From the cell containing the given text, extract its center point as (X, Y) coordinate. 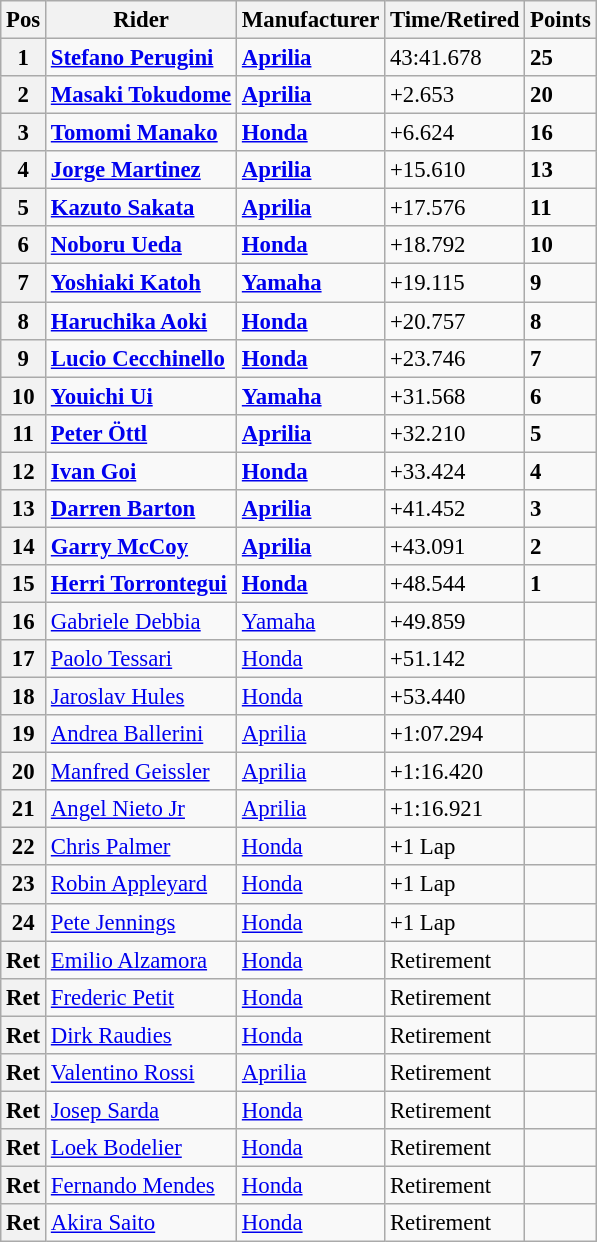
Noboru Ueda (142, 245)
Valentino Rossi (142, 1073)
Time/Retired (455, 20)
Tomomi Manako (142, 133)
Gabriele Debbia (142, 621)
+20.757 (455, 321)
+41.452 (455, 509)
17 (24, 659)
24 (24, 922)
+31.568 (455, 396)
Josep Sarda (142, 1110)
23 (24, 885)
Manufacturer (311, 20)
+19.115 (455, 283)
+6.624 (455, 133)
+49.859 (455, 621)
Angel Nieto Jr (142, 809)
22 (24, 847)
21 (24, 809)
12 (24, 471)
Herri Torrontegui (142, 584)
Haruchika Aoki (142, 321)
+51.142 (455, 659)
+18.792 (455, 245)
Jorge Martinez (142, 170)
+1:07.294 (455, 734)
Youichi Ui (142, 396)
Jaroslav Hules (142, 697)
Masaki Tokudome (142, 95)
25 (560, 58)
+43.091 (455, 546)
Loek Bodelier (142, 1148)
+15.610 (455, 170)
Ivan Goi (142, 471)
43:41.678 (455, 58)
Akira Saito (142, 1223)
+2.653 (455, 95)
+48.544 (455, 584)
Yoshiaki Katoh (142, 283)
+1:16.420 (455, 772)
14 (24, 546)
Manfred Geissler (142, 772)
Rider (142, 20)
15 (24, 584)
Andrea Ballerini (142, 734)
Darren Barton (142, 509)
+23.746 (455, 358)
Dirk Raudies (142, 1035)
Points (560, 20)
Stefano Perugini (142, 58)
+1:16.921 (455, 809)
18 (24, 697)
Pete Jennings (142, 922)
+33.424 (455, 471)
Robin Appleyard (142, 885)
19 (24, 734)
+53.440 (455, 697)
+32.210 (455, 433)
Pos (24, 20)
Garry McCoy (142, 546)
+17.576 (455, 208)
Kazuto Sakata (142, 208)
Paolo Tessari (142, 659)
Fernando Mendes (142, 1185)
Lucio Cecchinello (142, 358)
Peter Öttl (142, 433)
Chris Palmer (142, 847)
Frederic Petit (142, 997)
Emilio Alzamora (142, 960)
